Extract the (X, Y) coordinate from the center of the cell holding the provided text.  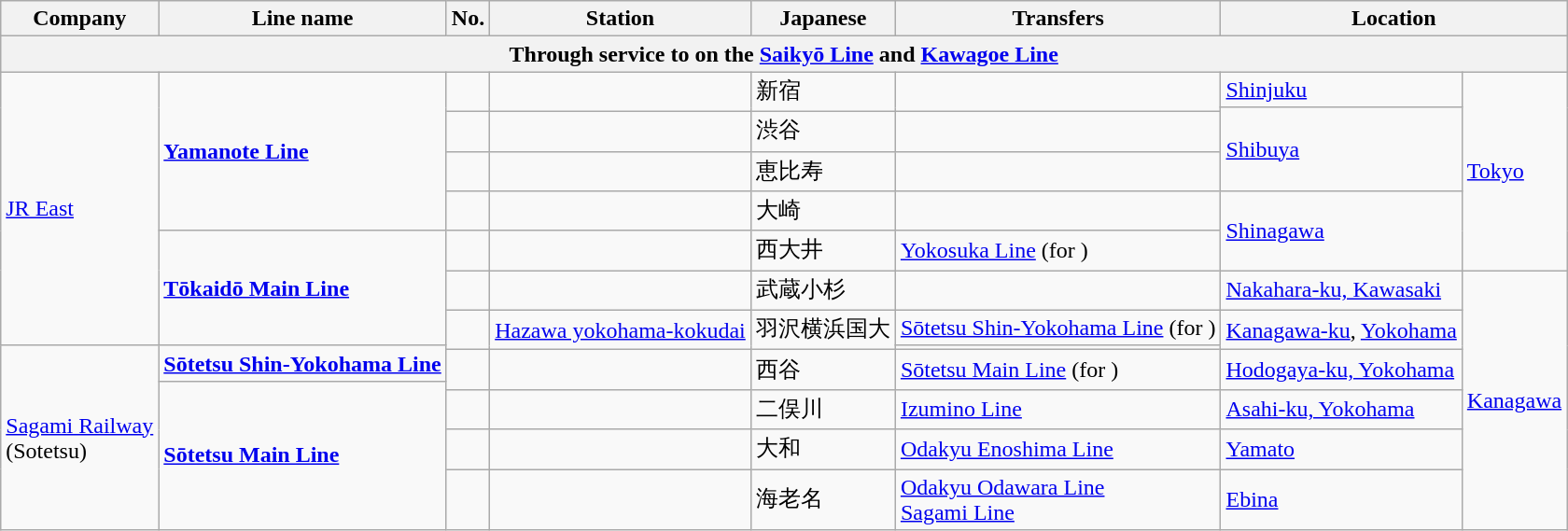
Company (80, 19)
Sōtetsu Main Line (302, 455)
Asahi-ku, Yokohama (1341, 409)
Shibuya (1341, 149)
渋谷 (823, 131)
二俣川 (823, 409)
JR East (80, 209)
Odakyu Odawara LineSagami Line (1058, 498)
Transfers (1058, 19)
Kanagawa (1514, 400)
恵比寿 (823, 172)
Ebina (1341, 498)
Station (621, 19)
Through service to on the Saikyō Line and Kawagoe Line (784, 54)
Odakyu Enoshima Line (1058, 450)
西谷 (823, 370)
Yokosuka Line (for ) (1058, 250)
Yamato (1341, 450)
No. (468, 19)
武蔵小杉 (823, 291)
羽沢横浜国大 (823, 330)
Sagami Railway(Sotetsu) (80, 437)
大崎 (823, 211)
Hodogaya-ku, Yokohama (1341, 370)
Kanagawa-ku, Yokohama (1341, 330)
Nakahara-ku, Kawasaki (1341, 291)
Tōkaidō Main Line (302, 287)
Shinagawa (1341, 231)
新宿 (823, 91)
Location (1394, 19)
Izumino Line (1058, 409)
Japanese (823, 19)
Sōtetsu Shin-Yokohama Line (for ) (1058, 328)
Sōtetsu Main Line (for ) (1058, 370)
海老名 (823, 498)
Shinjuku (1341, 90)
Tokyo (1514, 172)
Sōtetsu Shin-Yokohama Line (302, 363)
西大井 (823, 250)
Yamanote Line (302, 151)
大和 (823, 450)
Line name (302, 19)
Hazawa yokohama-kokudai (621, 330)
